Detect which cell encompasses the target text, then output its [X, Y] center coordinate. 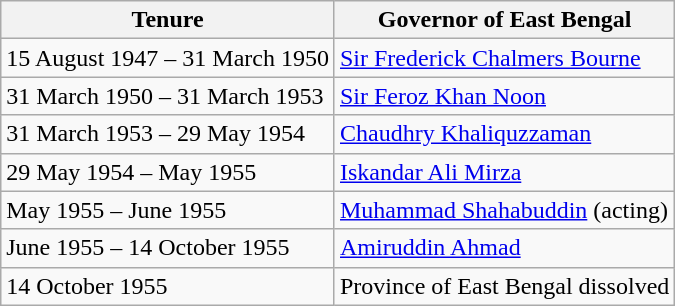
Chaudhry Khaliquzzaman [504, 134]
June 1955 – 14 October 1955 [168, 248]
15 August 1947 – 31 March 1950 [168, 58]
31 March 1950 – 31 March 1953 [168, 96]
Muhammad Shahabuddin (acting) [504, 210]
Tenure [168, 20]
Governor of East Bengal [504, 20]
May 1955 – June 1955 [168, 210]
Sir Feroz Khan Noon [504, 96]
Amiruddin Ahmad [504, 248]
29 May 1954 – May 1955 [168, 172]
Iskandar Ali Mirza [504, 172]
14 October 1955 [168, 286]
Province of East Bengal dissolved [504, 286]
Sir Frederick Chalmers Bourne [504, 58]
31 March 1953 – 29 May 1954 [168, 134]
